From the cell containing the given text, extract its center point as [X, Y] coordinate. 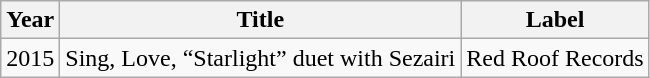
2015 [30, 58]
Label [555, 20]
Sing, Love, “Starlight” duet with Sezairi [260, 58]
Title [260, 20]
Red Roof Records [555, 58]
Year [30, 20]
